Provide the [x, y] coordinate of the cell's center where the given text is located.  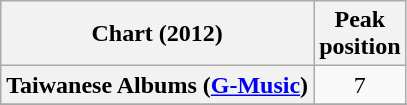
Chart (2012) [158, 34]
Taiwanese Albums (G-Music) [158, 85]
7 [360, 85]
Peakposition [360, 34]
